Pinpoint the cell where the given text exists, returning its (X, Y) midpoint coordinate. 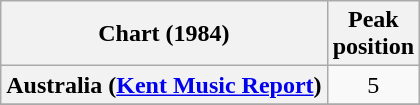
Peakposition (373, 34)
Chart (1984) (164, 34)
Australia (Kent Music Report) (164, 85)
5 (373, 85)
